Find where the given text appears and provide that cell's center as [x, y] coordinate. 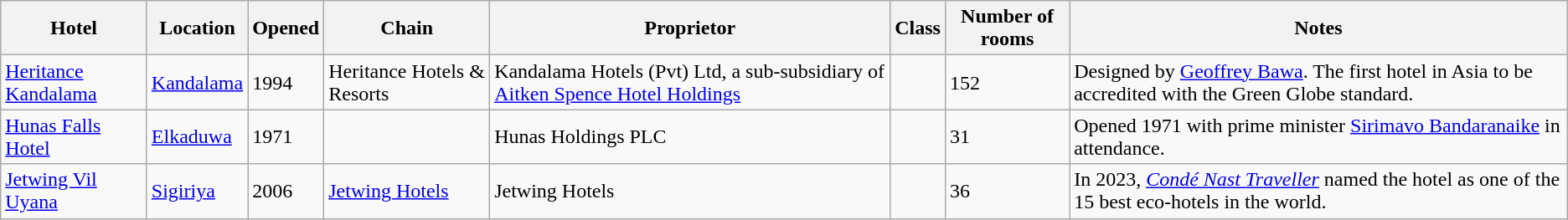
In 2023, Condé Nast Traveller named the hotel as one of the 15 best eco-hotels in the world. [1318, 191]
31 [1007, 137]
Number of rooms [1007, 28]
Chain [407, 28]
Class [918, 28]
Heritance Hotels & Resorts [407, 82]
Kandalama Hotels (Pvt) Ltd, a sub-subsidiary of Aitken Spence Hotel Holdings [690, 82]
Hotel [74, 28]
Hunas Falls Hotel [74, 137]
2006 [286, 191]
Sigiriya [197, 191]
Elkaduwa [197, 137]
Opened 1971 with prime minister Sirimavo Bandaranaike in attendance. [1318, 137]
Heritance Kandalama [74, 82]
Notes [1318, 28]
Kandalama [197, 82]
Proprietor [690, 28]
1994 [286, 82]
Opened [286, 28]
36 [1007, 191]
152 [1007, 82]
Designed by Geoffrey Bawa. The first hotel in Asia to be accredited with the Green Globe standard. [1318, 82]
1971 [286, 137]
Jetwing Vil Uyana [74, 191]
Hunas Holdings PLC [690, 137]
Location [197, 28]
